Extract the (x, y) coordinate from the center of the cell holding the provided text.  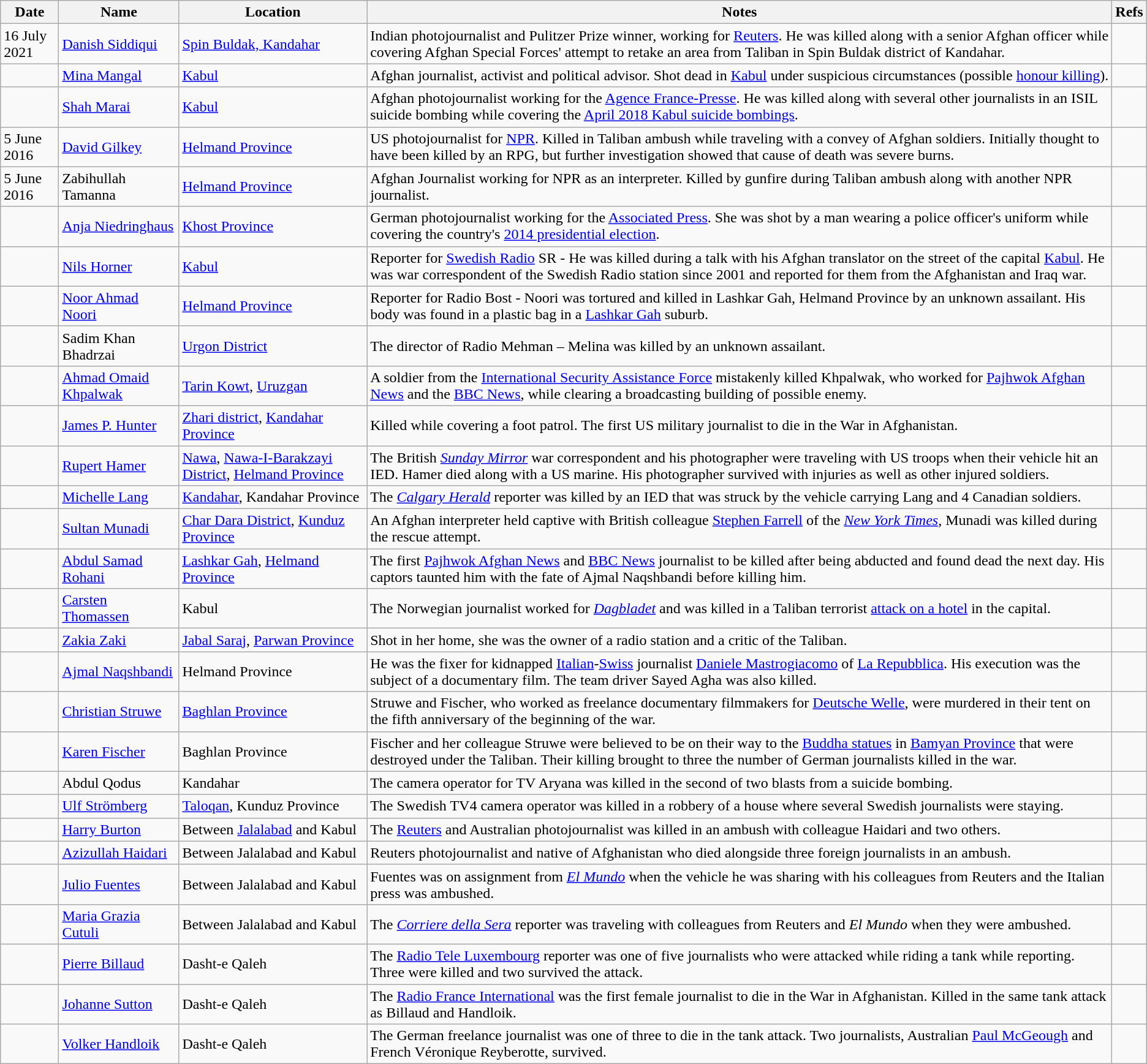
Pierre Billaud (119, 964)
Zhari district, Kandahar Province (273, 425)
The Swedish TV4 camera operator was killed in a robbery of a house where several Swedish journalists were staying. (740, 806)
Ahmad Omaid Khpalwak (119, 386)
Lashkar Gah, Helmand Province (273, 568)
Urgon District (273, 345)
Kandahar (273, 783)
Harry Burton (119, 829)
The Norwegian journalist worked for Dagbladet and was killed in a Taliban terrorist attack on a hotel in the capital. (740, 609)
Shot in her home, she was the owner of a radio station and a critic of the Taliban. (740, 640)
Azizullah Haidari (119, 853)
Killed while covering a foot patrol. The first US military journalist to die in the War in Afghanistan. (740, 425)
Notes (740, 12)
16 July 2021 (29, 44)
Christian Struwe (119, 712)
Zabihullah Tamanna (119, 186)
Noor Ahmad Noori (119, 306)
Spin Buldak, Kandahar (273, 44)
The Reuters and Australian photojournalist was killed in an ambush with colleague Haidari and two others. (740, 829)
Volker Handloik (119, 1044)
Michelle Lang (119, 497)
Afghan Journalist working for NPR as an interpreter. Killed by gunfire during Taliban ambush along with another NPR journalist. (740, 186)
Char Dara District, Kunduz Province (273, 529)
Nils Horner (119, 266)
Zakia Zaki (119, 640)
The director of Radio Mehman – Melina was killed by an unknown assailant. (740, 345)
Rupert Hamer (119, 466)
Mina Mangal (119, 75)
Refs (1129, 12)
The Corriere della Sera reporter was traveling with colleagues from Reuters and El Mundo when they were ambushed. (740, 924)
Kandahar, Kandahar Province (273, 497)
Karen Fischer (119, 751)
The camera operator for TV Aryana was killed in the second of two blasts from a suicide bombing. (740, 783)
Sadim Khan Bhadrzai (119, 345)
Location (273, 12)
Khost Province (273, 227)
Julio Fuentes (119, 885)
Abdul Qodus (119, 783)
Sultan Munadi (119, 529)
Shah Marai (119, 107)
Taloqan, Kunduz Province (273, 806)
Date (29, 12)
Name (119, 12)
James P. Hunter (119, 425)
Abdul Samad Rohani (119, 568)
Johanne Sutton (119, 1003)
Danish Siddiqui (119, 44)
Nawa, Nawa-I-Barakzayi District, Helmand Province (273, 466)
The Calgary Herald reporter was killed by an IED that was struck by the vehicle carrying Lang and 4 Canadian soldiers. (740, 497)
Carsten Thomassen (119, 609)
Anja Niedringhaus (119, 227)
David Gilkey (119, 147)
Ulf Strömberg (119, 806)
Tarin Kowt, Uruzgan (273, 386)
An Afghan interpreter held captive with British colleague Stephen Farrell of the New York Times, Munadi was killed during the rescue attempt. (740, 529)
Jabal Saraj, Parwan Province (273, 640)
Reuters photojournalist and native of Afghanistan who died alongside three foreign journalists in an ambush. (740, 853)
Fuentes was on assignment from El Mundo when the vehicle he was sharing with his colleagues from Reuters and the Italian press was ambushed. (740, 885)
Afghan journalist, activist and political advisor. Shot dead in Kabul under suspicious circumstances (possible honour killing). (740, 75)
Maria Grazia Cutuli (119, 924)
Ajmal Naqshbandi (119, 671)
